Capture the cell that displays the provided text and extract its [x, y] central coordinate. 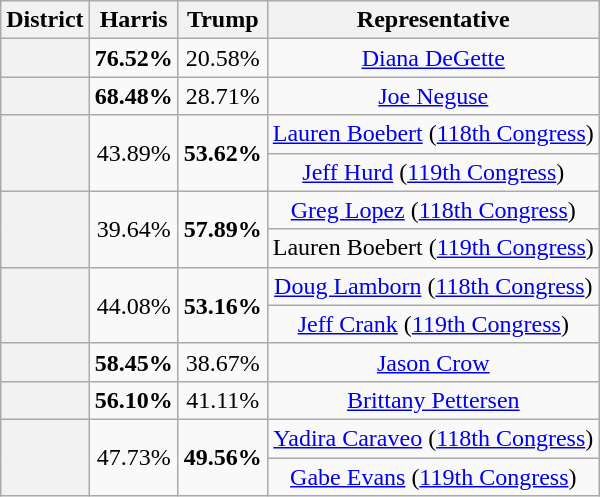
Trump [222, 20]
Harris [134, 20]
Lauren Boebert (119th Congress) [433, 248]
28.71% [222, 96]
68.48% [134, 96]
Gabe Evans (119th Congress) [433, 477]
44.08% [134, 305]
43.89% [134, 153]
49.56% [222, 457]
Greg Lopez (118th Congress) [433, 210]
Joe Neguse [433, 96]
53.62% [222, 153]
Brittany Pettersen [433, 400]
Diana DeGette [433, 58]
Lauren Boebert (118th Congress) [433, 134]
56.10% [134, 400]
Jeff Crank (119th Congress) [433, 324]
Representative [433, 20]
Jeff Hurd (119th Congress) [433, 172]
41.11% [222, 400]
20.58% [222, 58]
39.64% [134, 229]
Doug Lamborn (118th Congress) [433, 286]
District [45, 20]
47.73% [134, 457]
Jason Crow [433, 362]
Yadira Caraveo (118th Congress) [433, 438]
58.45% [134, 362]
38.67% [222, 362]
76.52% [134, 58]
57.89% [222, 229]
53.16% [222, 305]
